Identify which cell holds the provided text, then report its [x, y] central coordinate. 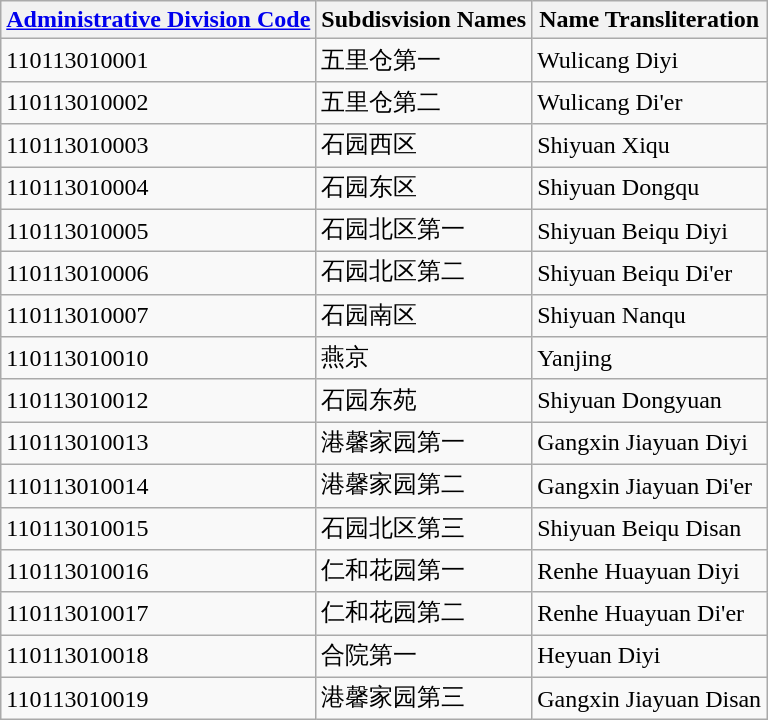
Shiyuan Beiqu Diyi [650, 230]
Subdisvision Names [424, 20]
110113010003 [158, 146]
仁和花园第二 [424, 614]
110113010012 [158, 400]
Administrative Division Code [158, 20]
石园东苑 [424, 400]
Wulicang Diyi [650, 60]
110113010002 [158, 102]
110113010005 [158, 230]
Shiyuan Nanqu [650, 316]
港馨家园第二 [424, 486]
Shiyuan Xiqu [650, 146]
Shiyuan Dongyuan [650, 400]
Gangxin Jiayuan Disan [650, 698]
110113010015 [158, 528]
石园北区第二 [424, 274]
110113010018 [158, 656]
Gangxin Jiayuan Di'er [650, 486]
Gangxin Jiayuan Diyi [650, 444]
110113010007 [158, 316]
石园北区第一 [424, 230]
五里仓第二 [424, 102]
石园北区第三 [424, 528]
石园东区 [424, 188]
Wulicang Di'er [650, 102]
110113010014 [158, 486]
合院第一 [424, 656]
110113010017 [158, 614]
110113010019 [158, 698]
港馨家园第三 [424, 698]
110113010013 [158, 444]
110113010006 [158, 274]
Renhe Huayuan Di'er [650, 614]
Name Transliteration [650, 20]
Shiyuan Beiqu Di'er [650, 274]
Renhe Huayuan Diyi [650, 572]
港馨家园第一 [424, 444]
Yanjing [650, 358]
110113010001 [158, 60]
110113010004 [158, 188]
Shiyuan Dongqu [650, 188]
Shiyuan Beiqu Disan [650, 528]
110113010010 [158, 358]
Heyuan Diyi [650, 656]
石园南区 [424, 316]
燕京 [424, 358]
石园西区 [424, 146]
110113010016 [158, 572]
五里仓第一 [424, 60]
仁和花园第一 [424, 572]
